Capture the cell that displays the provided text and extract its (x, y) central coordinate. 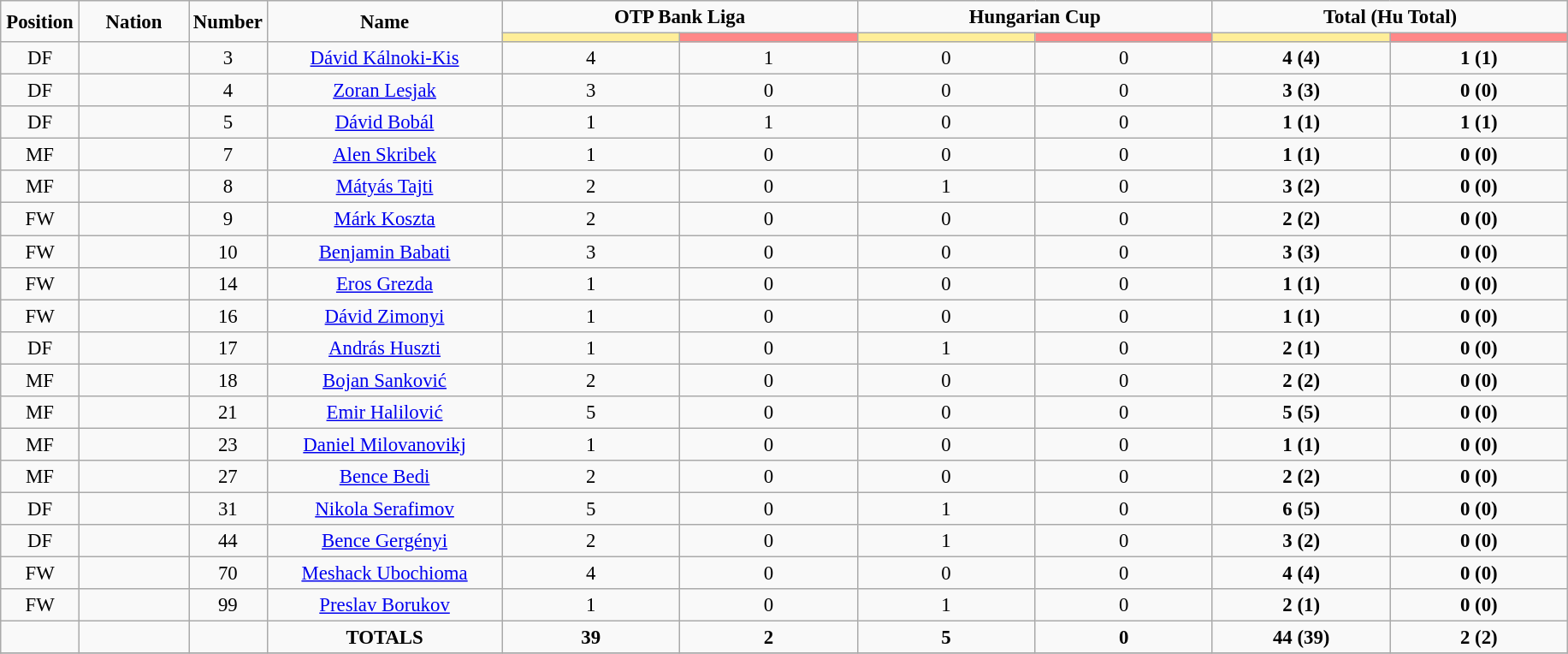
18 (228, 380)
44 (39) (1301, 638)
Benjamin Babati (385, 252)
Márk Koszta (385, 219)
Mátyás Tajti (385, 187)
16 (228, 316)
Bence Bedi (385, 477)
Number (228, 21)
Dávid Kálnoki-Kis (385, 58)
Preslav Borukov (385, 605)
Dávid Zimonyi (385, 316)
Name (385, 21)
44 (228, 541)
Emir Halilović (385, 413)
Bence Gergényi (385, 541)
Position (40, 21)
Total (Hu Total) (1389, 17)
17 (228, 348)
70 (228, 574)
András Huszti (385, 348)
Bojan Sanković (385, 380)
Meshack Ubochioma (385, 574)
Eros Grezda (385, 283)
31 (228, 508)
7 (228, 155)
10 (228, 252)
99 (228, 605)
Dávid Bobál (385, 122)
8 (228, 187)
9 (228, 219)
14 (228, 283)
39 (591, 638)
Daniel Milovanovikj (385, 444)
Nikola Serafimov (385, 508)
Hungarian Cup (1035, 17)
TOTALS (385, 638)
27 (228, 477)
21 (228, 413)
6 (5) (1301, 508)
Zoran Lesjak (385, 91)
Nation (133, 21)
OTP Bank Liga (679, 17)
5 (5) (1301, 413)
23 (228, 444)
Alen Skribek (385, 155)
